Identify which cell holds the provided text, then report its [X, Y] central coordinate. 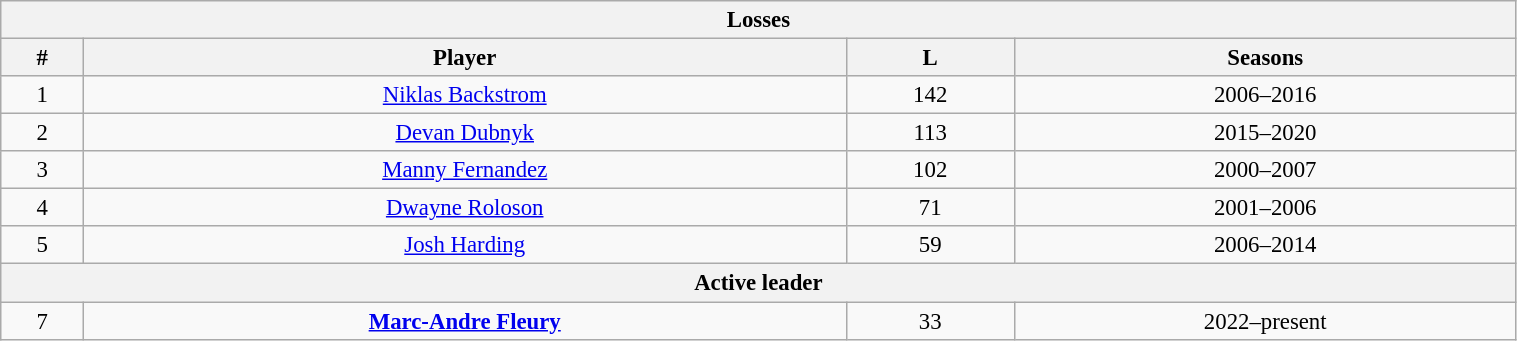
3 [42, 170]
Dwayne Roloson [464, 208]
102 [930, 170]
2000–2007 [1265, 170]
2015–2020 [1265, 133]
59 [930, 245]
33 [930, 321]
Josh Harding [464, 245]
L [930, 58]
Player [464, 58]
1 [42, 95]
4 [42, 208]
Marc-Andre Fleury [464, 321]
Seasons [1265, 58]
Active leader [758, 283]
Manny Fernandez [464, 170]
2001–2006 [1265, 208]
71 [930, 208]
2 [42, 133]
2022–present [1265, 321]
2006–2016 [1265, 95]
113 [930, 133]
Losses [758, 20]
142 [930, 95]
7 [42, 321]
5 [42, 245]
# [42, 58]
Niklas Backstrom [464, 95]
2006–2014 [1265, 245]
Devan Dubnyk [464, 133]
